Scan for the cell matching the given text and deliver its (x, y) coordinate at center. 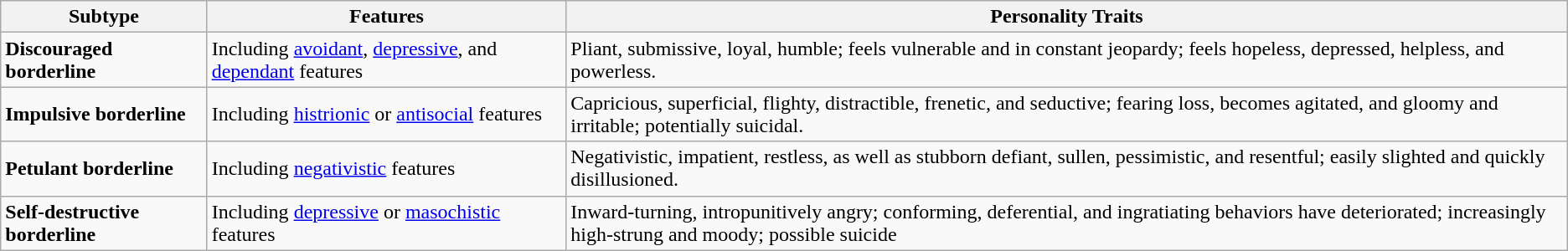
Pliant, submissive, loyal, humble; feels vulnerable and in constant jeopardy; feels hopeless, depressed, helpless, and powerless. (1067, 60)
Including histrionic or antisocial features (387, 114)
Personality Traits (1067, 17)
Petulant borderline (104, 169)
Discouraged borderline (104, 60)
Features (387, 17)
Including depressive or masochistic features (387, 223)
Impulsive borderline (104, 114)
Self-destructive borderline (104, 223)
Including avoidant, depressive, and dependant features (387, 60)
Subtype (104, 17)
Including negativistic features (387, 169)
Negativistic, impatient, restless, as well as stubborn defiant, sullen, pessimistic, and resentful; easily slighted and quickly disillusioned. (1067, 169)
